Return [X, Y] of the center of cell containing provided text 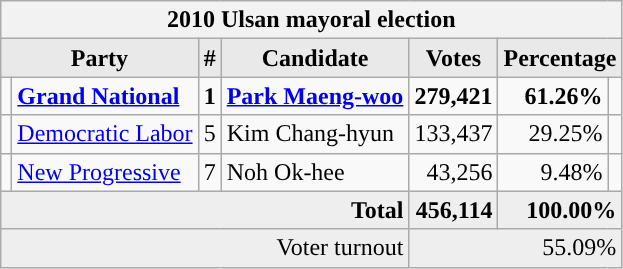
1 [210, 96]
61.26% [553, 96]
Noh Ok-hee [315, 172]
New Progressive [105, 172]
133,437 [454, 134]
Party [100, 58]
Votes [454, 58]
55.09% [516, 248]
Kim Chang-hyun [315, 134]
Candidate [315, 58]
Grand National [105, 96]
43,256 [454, 172]
456,114 [454, 210]
Total [205, 210]
100.00% [560, 210]
29.25% [553, 134]
Percentage [560, 58]
5 [210, 134]
# [210, 58]
Democratic Labor [105, 134]
Park Maeng-woo [315, 96]
2010 Ulsan mayoral election [312, 20]
9.48% [553, 172]
7 [210, 172]
279,421 [454, 96]
Voter turnout [205, 248]
